Detect which cell encompasses the target text, then output its (X, Y) center coordinate. 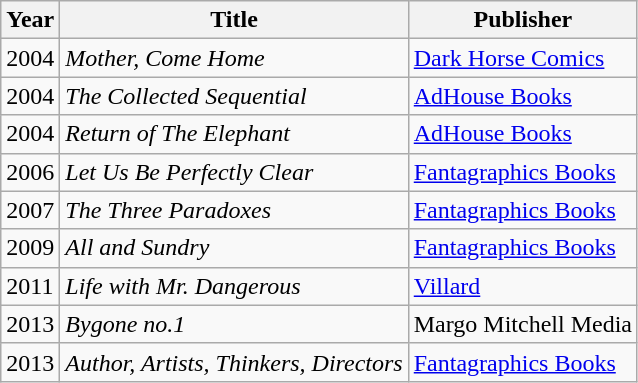
The Three Paradoxes (234, 210)
2009 (30, 248)
2007 (30, 210)
Author, Artists, Thinkers, Directors (234, 362)
Bygone no.1 (234, 324)
Life with Mr. Dangerous (234, 286)
Margo Mitchell Media (522, 324)
All and Sundry (234, 248)
Publisher (522, 20)
The Collected Sequential (234, 96)
Villard (522, 286)
Let Us Be Perfectly Clear (234, 172)
Return of The Elephant (234, 134)
Title (234, 20)
Mother, Come Home (234, 58)
2011 (30, 286)
Dark Horse Comics (522, 58)
2006 (30, 172)
Year (30, 20)
